For the text-containing cell, return its midpoint in (X, Y) coordinate format. 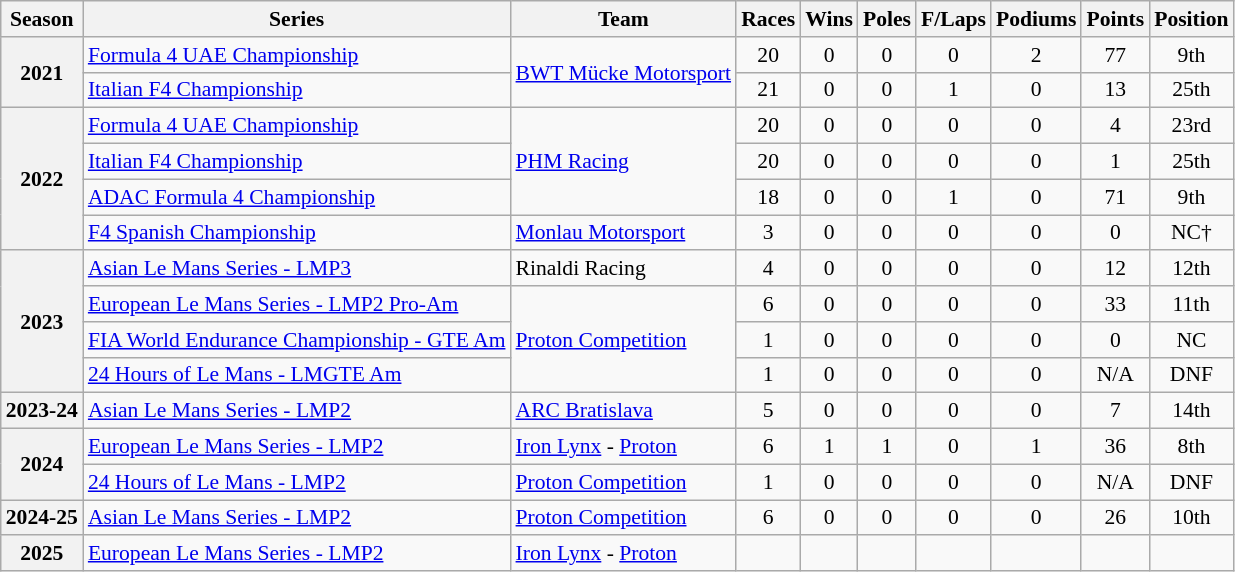
24 Hours of Le Mans - LMP2 (297, 482)
33 (1115, 304)
10th (1191, 518)
12th (1191, 269)
8th (1191, 447)
77 (1115, 55)
14th (1191, 411)
36 (1115, 447)
21 (768, 90)
NC† (1191, 233)
5 (768, 411)
PHM Racing (624, 162)
Monlau Motorsport (624, 233)
Points (1115, 19)
Series (297, 19)
2022 (42, 179)
Wins (829, 19)
ADAC Formula 4 Championship (297, 197)
7 (1115, 411)
26 (1115, 518)
NC (1191, 340)
18 (768, 197)
Asian Le Mans Series - LMP3 (297, 269)
2023-24 (42, 411)
Position (1191, 19)
Podiums (1036, 19)
3 (768, 233)
12 (1115, 269)
ARC Bratislava (624, 411)
2 (1036, 55)
Team (624, 19)
FIA World Endurance Championship - GTE Am (297, 340)
Rinaldi Racing (624, 269)
F4 Spanish Championship (297, 233)
13 (1115, 90)
European Le Mans Series - LMP2 Pro-Am (297, 304)
2021 (42, 72)
2023 (42, 322)
2024-25 (42, 518)
11th (1191, 304)
2025 (42, 554)
2024 (42, 464)
Poles (887, 19)
F/Laps (954, 19)
Races (768, 19)
23rd (1191, 126)
BWT Mücke Motorsport (624, 72)
71 (1115, 197)
Season (42, 19)
24 Hours of Le Mans - LMGTE Am (297, 375)
